Provide the [X, Y] coordinate of the cell's center where the given text is located.  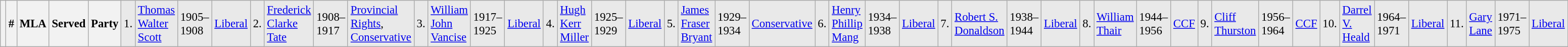
1964–1971 [1392, 24]
1944–1956 [1154, 24]
11. [1457, 24]
3. [421, 24]
1938–1944 [1024, 24]
10. [1330, 24]
Frederick Clarke Tate [289, 24]
5. [671, 24]
William John Vancise [449, 24]
1908–1917 [331, 24]
1. [128, 24]
Thomas Walter Scott [156, 24]
1925–1929 [608, 24]
Darrel V. Heald [1357, 24]
Gary Lane [1481, 24]
4. [550, 24]
Robert S. Donaldson [979, 24]
1971–1975 [1512, 24]
1917–1925 [488, 24]
1956–1964 [1276, 24]
Hugh Kerr Miller [575, 24]
6. [822, 24]
James Fraser Bryant [696, 24]
Cliff Thurston [1235, 24]
Served [69, 24]
7. [945, 24]
Henry Phillip Mang [847, 24]
1929–1934 [732, 24]
Provincial Rights, Conservative [381, 24]
MLA [33, 24]
William Thair [1115, 24]
8. [1087, 24]
Party [105, 24]
1905–1908 [195, 24]
2. [257, 24]
9. [1205, 24]
# [11, 24]
1934–1938 [882, 24]
Conservative [782, 24]
